For the text-containing cell, return its midpoint in [x, y] coordinate format. 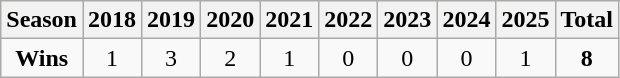
2025 [526, 20]
2024 [466, 20]
3 [172, 58]
Wins [42, 58]
2022 [348, 20]
Total [587, 20]
8 [587, 58]
2020 [230, 20]
2021 [290, 20]
Season [42, 20]
2019 [172, 20]
2 [230, 58]
2018 [112, 20]
2023 [408, 20]
